Locate the cell with the specified text and output its (x, y) center coordinate. 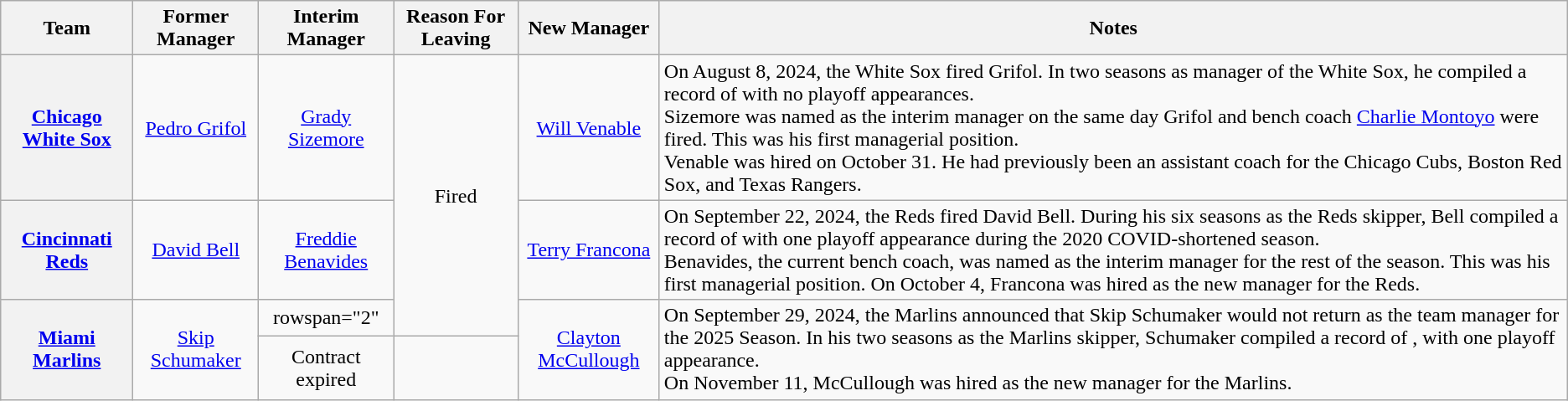
Contract expired (327, 368)
Team (67, 28)
Skip Schumaker (196, 350)
Clayton McCullough (588, 350)
Reason For Leaving (456, 28)
New Manager (588, 28)
Notes (1113, 28)
Freddie Benavides (327, 249)
Cincinnati Reds (67, 249)
Terry Francona (588, 249)
Former Manager (196, 28)
Interim Manager (327, 28)
Pedro Grifol (196, 127)
David Bell (196, 249)
rowspan="2" (327, 318)
Miami Marlins (67, 350)
Grady Sizemore (327, 127)
Will Venable (588, 127)
Fired (456, 196)
Chicago White Sox (67, 127)
